Output the (X, Y) coordinate of the center of the cell containing the given text.  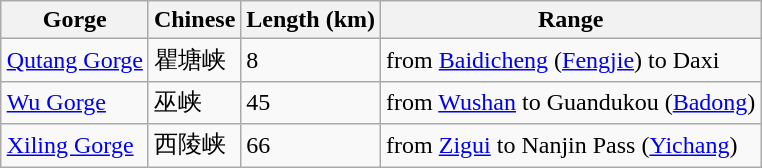
from Zigui to Nanjin Pass (Yichang) (571, 146)
8 (311, 60)
from Baidicheng (Fengjie) to Daxi (571, 60)
66 (311, 146)
Range (571, 20)
45 (311, 102)
瞿塘峡 (194, 60)
Xiling Gorge (74, 146)
Gorge (74, 20)
Length (km) (311, 20)
Wu Gorge (74, 102)
巫峡 (194, 102)
Qutang Gorge (74, 60)
西陵峡 (194, 146)
Chinese (194, 20)
from Wushan to Guandukou (Badong) (571, 102)
